Return the (X, Y) coordinate for the center point of the cell that contains the specified text.  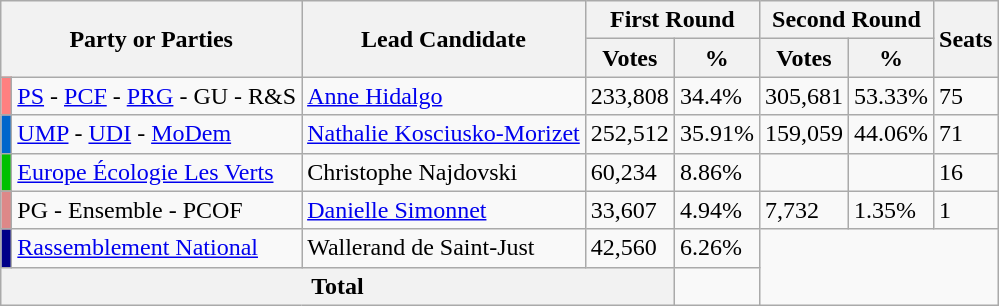
Danielle Simonnet (444, 210)
Anne Hidalgo (444, 96)
Seats (966, 39)
60,234 (630, 172)
34.4% (716, 96)
Christophe Najdovski (444, 172)
First Round (672, 20)
159,059 (804, 134)
4.94% (716, 210)
71 (966, 134)
44.06% (890, 134)
Europe Écologie Les Verts (157, 172)
Party or Parties (152, 39)
7,732 (804, 210)
Wallerand de Saint-Just (444, 248)
252,512 (630, 134)
53.33% (890, 96)
8.86% (716, 172)
16 (966, 172)
Second Round (846, 20)
UMP - UDI - MoDem (157, 134)
233,808 (630, 96)
33,607 (630, 210)
305,681 (804, 96)
75 (966, 96)
35.91% (716, 134)
Rassemblement National (157, 248)
Nathalie Kosciusko-Morizet (444, 134)
1 (966, 210)
Total (338, 286)
PG - Ensemble - PCOF (157, 210)
6.26% (716, 248)
Lead Candidate (444, 39)
1.35% (890, 210)
PS - PCF - PRG - GU - R&S (157, 96)
42,560 (630, 248)
